Detect which cell encompasses the target text, then output its (X, Y) center coordinate. 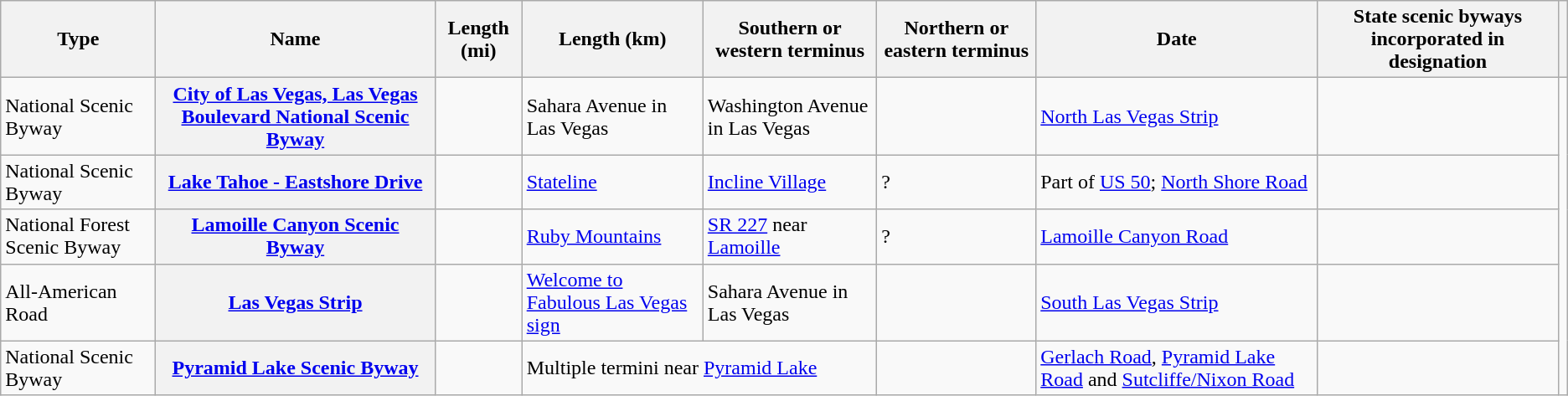
Southern or western terminus (790, 39)
SR 227 near Lamoille (790, 236)
Stateline (612, 183)
Lake Tahoe - Eastshore Drive (296, 183)
All-American Road (79, 302)
Welcome to Fabulous Las Vegas sign (612, 302)
National Forest Scenic Byway (79, 236)
North Las Vegas Strip (1177, 116)
Incline Village (790, 183)
Length (mi) (478, 39)
City of Las Vegas, Las Vegas Boulevard National Scenic Byway (296, 116)
Washington Avenue in Las Vegas (790, 116)
Lamoille Canyon Road (1177, 236)
Part of US 50; North Shore Road (1177, 183)
Las Vegas Strip (296, 302)
Gerlach Road, Pyramid Lake Road and Sutcliffe/Nixon Road (1177, 368)
Northern or eastern terminus (957, 39)
Type (79, 39)
South Las Vegas Strip (1177, 302)
Length (km) (612, 39)
Name (296, 39)
Multiple termini near Pyramid Lake (699, 368)
Date (1177, 39)
State scenic byways incorporated in designation (1437, 39)
Ruby Mountains (612, 236)
Lamoille Canyon Scenic Byway (296, 236)
Pyramid Lake Scenic Byway (296, 368)
